For the text-containing cell, return its midpoint in (X, Y) coordinate format. 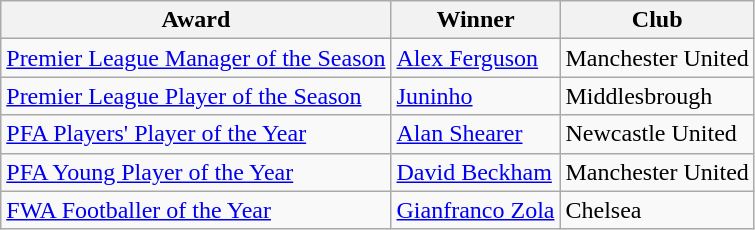
Premier League Player of the Season (196, 96)
Newcastle United (657, 134)
Award (196, 20)
Gianfranco Zola (476, 210)
PFA Young Player of the Year (196, 172)
Alex Ferguson (476, 58)
Premier League Manager of the Season (196, 58)
Chelsea (657, 210)
Middlesbrough (657, 96)
Winner (476, 20)
Alan Shearer (476, 134)
David Beckham (476, 172)
Juninho (476, 96)
PFA Players' Player of the Year (196, 134)
Club (657, 20)
FWA Footballer of the Year (196, 210)
